Capture the cell that displays the provided text and extract its (x, y) central coordinate. 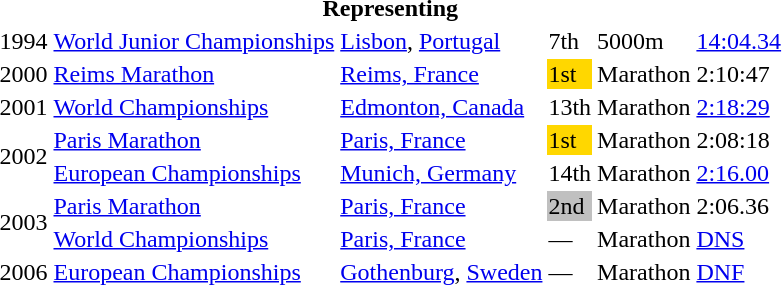
World Junior Championships (194, 41)
13th (570, 107)
Reims Marathon (194, 74)
Edmonton, Canada (442, 107)
7th (570, 41)
— (570, 239)
14th (570, 173)
Lisbon, Portugal (442, 41)
Munich, Germany (442, 173)
Reims, France (442, 74)
5000m (644, 41)
European Championships (194, 173)
2nd (570, 206)
